Determine the [X, Y] coordinate at the center of the cell enclosing the given text.  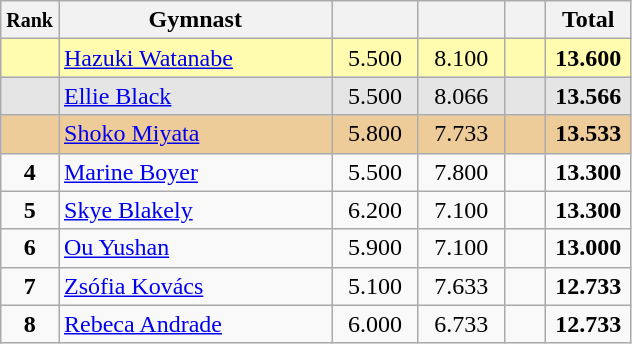
13.000 [588, 248]
6 [30, 248]
Marine Boyer [195, 172]
7.800 [461, 172]
5 [30, 210]
13.533 [588, 134]
Zsófia Kovács [195, 286]
7.733 [461, 134]
8 [30, 324]
6.200 [375, 210]
7.633 [461, 286]
Total [588, 20]
Rank [30, 20]
13.600 [588, 58]
8.100 [461, 58]
5.900 [375, 248]
7 [30, 286]
Skye Blakely [195, 210]
Rebeca Andrade [195, 324]
Shoko Miyata [195, 134]
8.066 [461, 96]
Ellie Black [195, 96]
Ou Yushan [195, 248]
Gymnast [195, 20]
4 [30, 172]
Hazuki Watanabe [195, 58]
6.733 [461, 324]
6.000 [375, 324]
5.100 [375, 286]
13.566 [588, 96]
5.800 [375, 134]
